Scan for the cell matching the given text and deliver its [X, Y] coordinate at center. 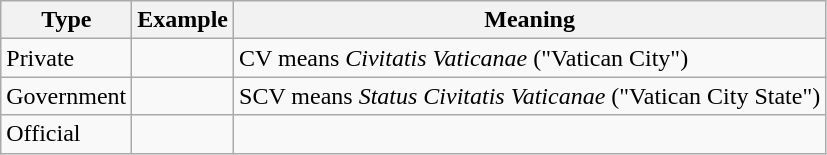
CV means Civitatis Vaticanae ("Vatican City") [530, 58]
SCV means Status Civitatis Vaticanae ("Vatican City State") [530, 96]
Government [66, 96]
Official [66, 134]
Private [66, 58]
Meaning [530, 20]
Type [66, 20]
Example [183, 20]
